Determine the (X, Y) coordinate at the center of the cell enclosing the given text.  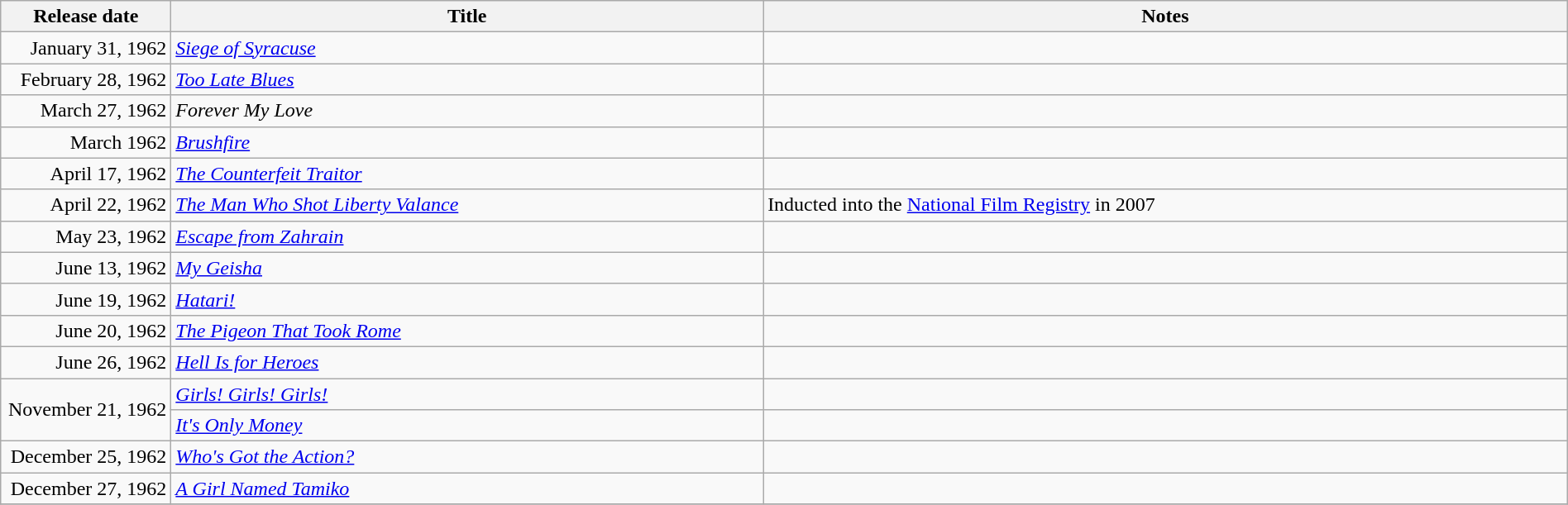
March 1962 (86, 142)
The Pigeon That Took Rome (467, 331)
Brushfire (467, 142)
June 13, 1962 (86, 268)
April 22, 1962 (86, 205)
Forever My Love (467, 111)
Notes (1166, 17)
May 23, 1962 (86, 236)
Girls! Girls! Girls! (467, 394)
Too Late Blues (467, 79)
My Geisha (467, 268)
December 27, 1962 (86, 488)
January 31, 1962 (86, 48)
June 19, 1962 (86, 299)
June 20, 1962 (86, 331)
April 17, 1962 (86, 174)
It's Only Money (467, 426)
Escape from Zahrain (467, 236)
Siege of Syracuse (467, 48)
The Man Who Shot Liberty Valance (467, 205)
A Girl Named Tamiko (467, 488)
Release date (86, 17)
Hell Is for Heroes (467, 362)
December 25, 1962 (86, 457)
February 28, 1962 (86, 79)
The Counterfeit Traitor (467, 174)
November 21, 1962 (86, 410)
Hatari! (467, 299)
Inducted into the National Film Registry in 2007 (1166, 205)
Title (467, 17)
June 26, 1962 (86, 362)
March 27, 1962 (86, 111)
Who's Got the Action? (467, 457)
